Scan for the cell matching the given text and deliver its (x, y) coordinate at center. 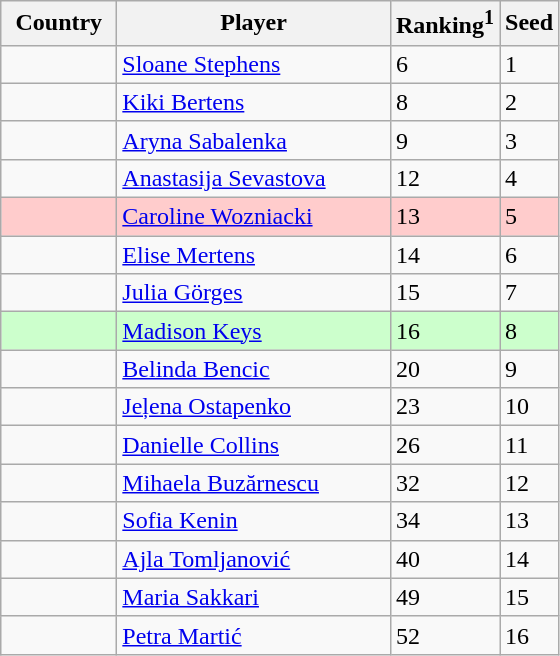
3 (530, 140)
20 (444, 369)
Aryna Sabalenka (254, 140)
Country (59, 24)
Sofia Kenin (254, 521)
Ajla Tomljanović (254, 559)
Petra Martić (254, 635)
5 (530, 217)
Julia Görges (254, 293)
Anastasija Sevastova (254, 178)
Sloane Stephens (254, 64)
Danielle Collins (254, 445)
Mihaela Buzărnescu (254, 483)
Madison Keys (254, 331)
11 (530, 445)
Jeļena Ostapenko (254, 407)
40 (444, 559)
Ranking1 (444, 24)
Player (254, 24)
7 (530, 293)
Caroline Wozniacki (254, 217)
2 (530, 102)
52 (444, 635)
10 (530, 407)
Belinda Bencic (254, 369)
1 (530, 64)
Maria Sakkari (254, 597)
34 (444, 521)
Kiki Bertens (254, 102)
Seed (530, 24)
23 (444, 407)
49 (444, 597)
26 (444, 445)
32 (444, 483)
4 (530, 178)
Elise Mertens (254, 255)
